Locate the cell with the specified text and output its [X, Y] center coordinate. 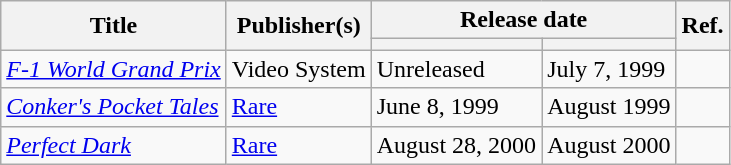
F-1 World Grand Prix [114, 69]
August 2000 [609, 145]
Video System [298, 69]
Release date [524, 20]
Unreleased [456, 69]
August 1999 [609, 107]
Publisher(s) [298, 26]
Perfect Dark [114, 145]
June 8, 1999 [456, 107]
August 28, 2000 [456, 145]
July 7, 1999 [609, 69]
Conker's Pocket Tales [114, 107]
Title [114, 26]
Ref. [702, 26]
